Search for the cell housing the specified text and yield its [X, Y] center coordinate. 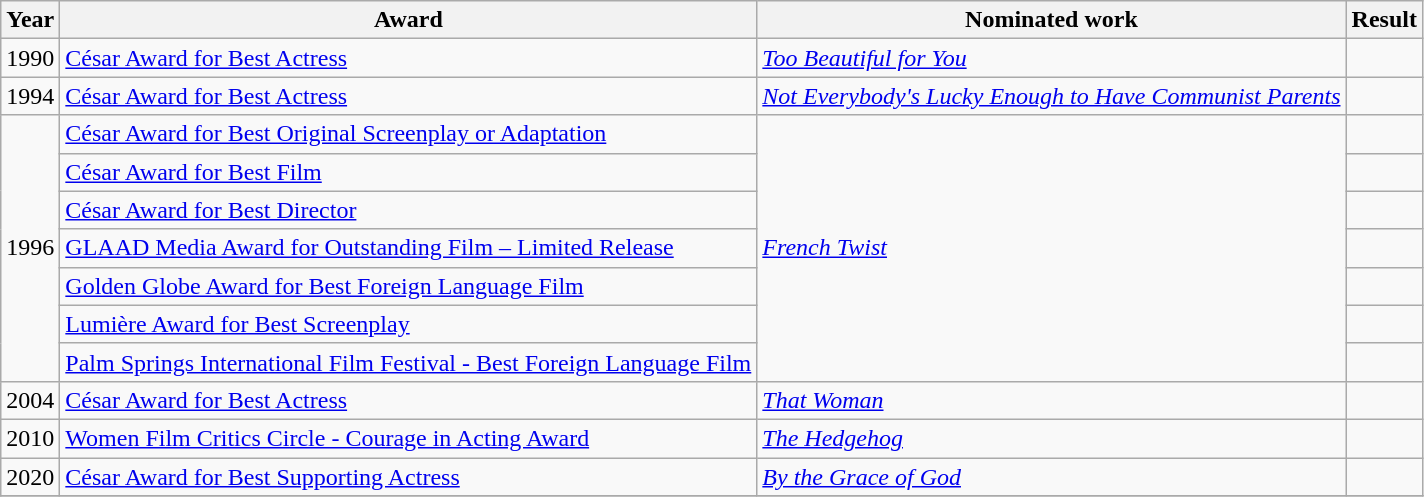
César Award for Best Director [408, 210]
Not Everybody's Lucky Enough to Have Communist Parents [1052, 96]
Year [30, 20]
Too Beautiful for You [1052, 58]
2004 [30, 400]
2010 [30, 438]
Nominated work [1052, 20]
1996 [30, 248]
Result [1384, 20]
By the Grace of God [1052, 477]
Golden Globe Award for Best Foreign Language Film [408, 286]
César Award for Best Supporting Actress [408, 477]
That Woman [1052, 400]
1990 [30, 58]
César Award for Best Original Screenplay or Adaptation [408, 134]
Palm Springs International Film Festival - Best Foreign Language Film [408, 362]
French Twist [1052, 248]
GLAAD Media Award for Outstanding Film – Limited Release [408, 248]
The Hedgehog [1052, 438]
Women Film Critics Circle - Courage in Acting Award [408, 438]
Lumière Award for Best Screenplay [408, 324]
César Award for Best Film [408, 172]
1994 [30, 96]
2020 [30, 477]
Award [408, 20]
